Locate the cell with the specified text and output its (x, y) center coordinate. 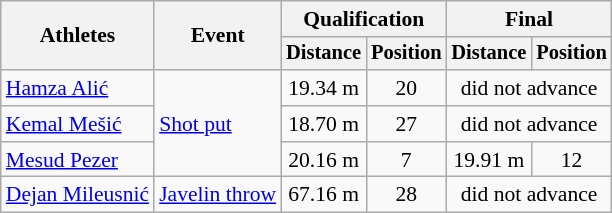
20 (406, 88)
19.91 m (488, 160)
18.70 m (324, 124)
20.16 m (324, 160)
Javelin throw (218, 195)
28 (406, 195)
12 (571, 160)
Event (218, 36)
19.34 m (324, 88)
Kemal Mešić (78, 124)
67.16 m (324, 195)
Qualification (364, 19)
Dejan Mileusnić (78, 195)
27 (406, 124)
Mesud Pezer (78, 160)
Athletes (78, 36)
Shot put (218, 124)
Hamza Alić (78, 88)
Final (528, 19)
7 (406, 160)
